Scan for the cell matching the given text and deliver its [X, Y] coordinate at center. 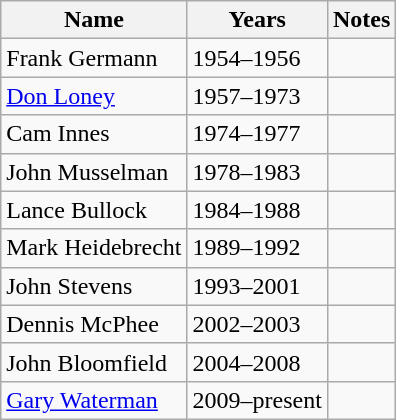
2002–2003 [257, 324]
1989–1992 [257, 248]
1993–2001 [257, 286]
Dennis McPhee [94, 324]
1978–1983 [257, 172]
Name [94, 20]
John Stevens [94, 286]
Frank Germann [94, 58]
1954–1956 [257, 58]
Gary Waterman [94, 400]
1957–1973 [257, 96]
Lance Bullock [94, 210]
John Bloomfield [94, 362]
Mark Heidebrecht [94, 248]
1984–1988 [257, 210]
2009–present [257, 400]
Notes [361, 20]
Years [257, 20]
Cam Innes [94, 134]
Don Loney [94, 96]
1974–1977 [257, 134]
John Musselman [94, 172]
2004–2008 [257, 362]
